Pinpoint the cell where the given text exists, returning its [x, y] midpoint coordinate. 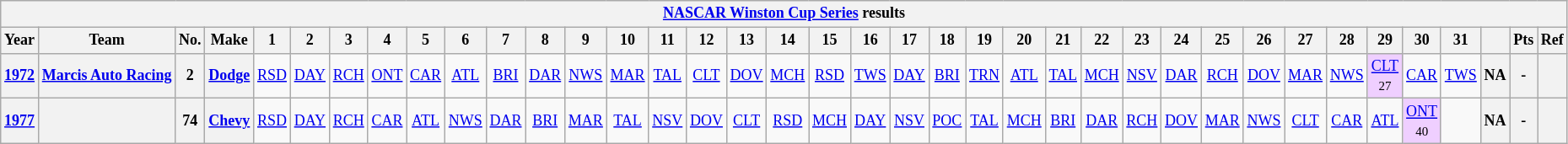
POC [947, 121]
1 [272, 40]
Marcis Auto Racing [106, 76]
No. [191, 40]
Dodge [229, 76]
ONT40 [1422, 121]
27 [1306, 40]
15 [830, 40]
4 [387, 40]
28 [1346, 40]
5 [426, 40]
18 [947, 40]
9 [586, 40]
26 [1264, 40]
23 [1142, 40]
NASCAR Winston Cup Series results [784, 13]
11 [668, 40]
29 [1385, 40]
6 [466, 40]
12 [707, 40]
10 [628, 40]
Ref [1553, 40]
21 [1063, 40]
8 [545, 40]
13 [746, 40]
7 [506, 40]
Year [20, 40]
Pts [1523, 40]
ONT [387, 76]
30 [1422, 40]
3 [348, 40]
1977 [20, 121]
24 [1182, 40]
17 [909, 40]
22 [1102, 40]
TRN [985, 76]
Team [106, 40]
16 [870, 40]
31 [1461, 40]
Make [229, 40]
25 [1222, 40]
Chevy [229, 121]
14 [788, 40]
1972 [20, 76]
74 [191, 121]
CLT27 [1385, 76]
19 [985, 40]
20 [1024, 40]
